Detect which cell encompasses the target text, then output its [X, Y] center coordinate. 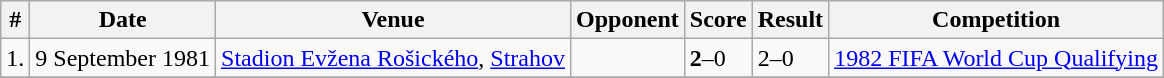
Result [790, 20]
Date [123, 20]
1982 FIFA World Cup Qualifying [996, 58]
9 September 1981 [123, 58]
Venue [394, 20]
Opponent [628, 20]
Stadion Evžena Rošického, Strahov [394, 58]
# [16, 20]
1. [16, 58]
Competition [996, 20]
Score [718, 20]
